Search for the cell housing the specified text and yield its [X, Y] center coordinate. 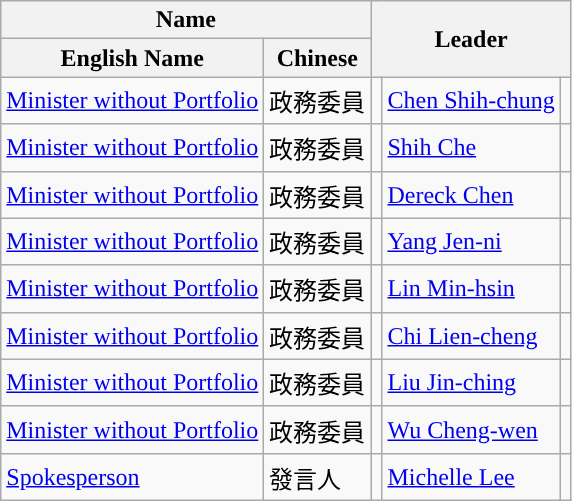
發言人 [318, 476]
Chinese [318, 58]
Name [186, 20]
Liu Jin-ching [471, 382]
Yang Jen-ni [471, 242]
Wu Cheng-wen [471, 430]
English Name [132, 58]
Chi Lien-cheng [471, 336]
Chen Shih-chung [471, 100]
Lin Min-hsin [471, 288]
Michelle Lee [471, 476]
Leader [472, 39]
Shih Che [471, 148]
Spokesperson [132, 476]
Dereck Chen [471, 194]
